Provide the [X, Y] coordinate of the cell's center where the given text is located.  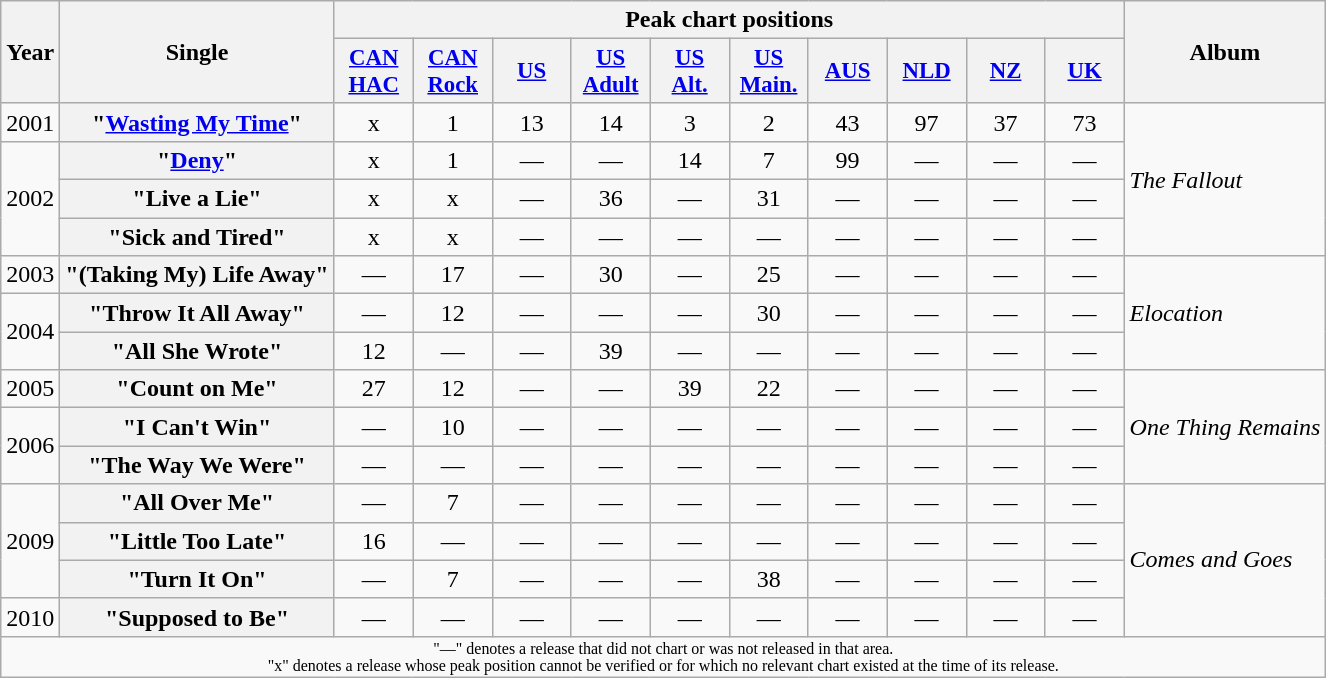
USAdult [610, 72]
"Supposed to Be" [197, 617]
USMain. [768, 72]
36 [610, 199]
Elocation [1225, 313]
US [532, 72]
97 [926, 122]
CAN HAC [374, 72]
37 [1006, 122]
"Sick and Tired" [197, 237]
99 [848, 160]
"(Taking My) Life Away" [197, 275]
"The Way We Were" [197, 465]
22 [768, 389]
Comes and Goes [1225, 560]
10 [452, 427]
2001 [30, 122]
16 [374, 541]
"Deny" [197, 160]
2005 [30, 389]
NLD [926, 72]
"All Over Me" [197, 503]
25 [768, 275]
2 [768, 122]
"Turn It On" [197, 579]
Peak chart positions [729, 20]
AUS [848, 72]
"Live a Lie" [197, 199]
"I Can't Win" [197, 427]
13 [532, 122]
Year [30, 52]
"Wasting My Time" [197, 122]
2009 [30, 541]
One Thing Remains [1225, 427]
2002 [30, 198]
38 [768, 579]
2004 [30, 332]
31 [768, 199]
"All She Wrote" [197, 351]
2010 [30, 617]
73 [1084, 122]
17 [452, 275]
NZ [1006, 72]
"Count on Me" [197, 389]
The Fallout [1225, 179]
"Little Too Late" [197, 541]
27 [374, 389]
2006 [30, 446]
Album [1225, 52]
Single [197, 52]
CANRock [452, 72]
UK [1084, 72]
2003 [30, 275]
43 [848, 122]
USAlt. [690, 72]
"Throw It All Away" [197, 313]
3 [690, 122]
